Search for the cell housing the specified text and yield its (x, y) center coordinate. 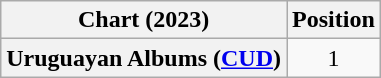
1 (334, 58)
Chart (2023) (144, 20)
Position (334, 20)
Uruguayan Albums (CUD) (144, 58)
